Identify which cell holds the provided text, then report its (X, Y) central coordinate. 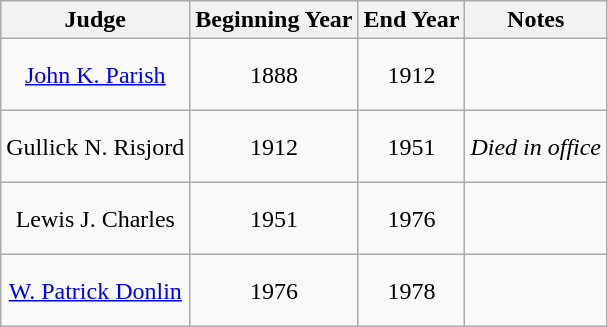
Died in office (536, 147)
1978 (412, 291)
Judge (96, 20)
W. Patrick Donlin (96, 291)
Lewis J. Charles (96, 219)
Notes (536, 20)
End Year (412, 20)
1888 (274, 75)
Beginning Year (274, 20)
John K. Parish (96, 75)
Gullick N. Risjord (96, 147)
